Pinpoint the cell where the given text exists, returning its [X, Y] midpoint coordinate. 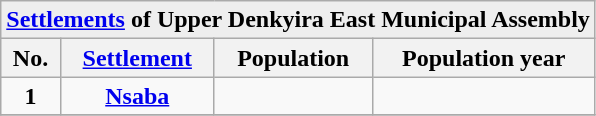
Settlement [137, 58]
Settlements of Upper Denkyira East Municipal Assembly [298, 20]
Nsaba [137, 96]
Population [293, 58]
1 [30, 96]
No. [30, 58]
Population year [484, 58]
